From the cell containing the given text, extract its center point as [X, Y] coordinate. 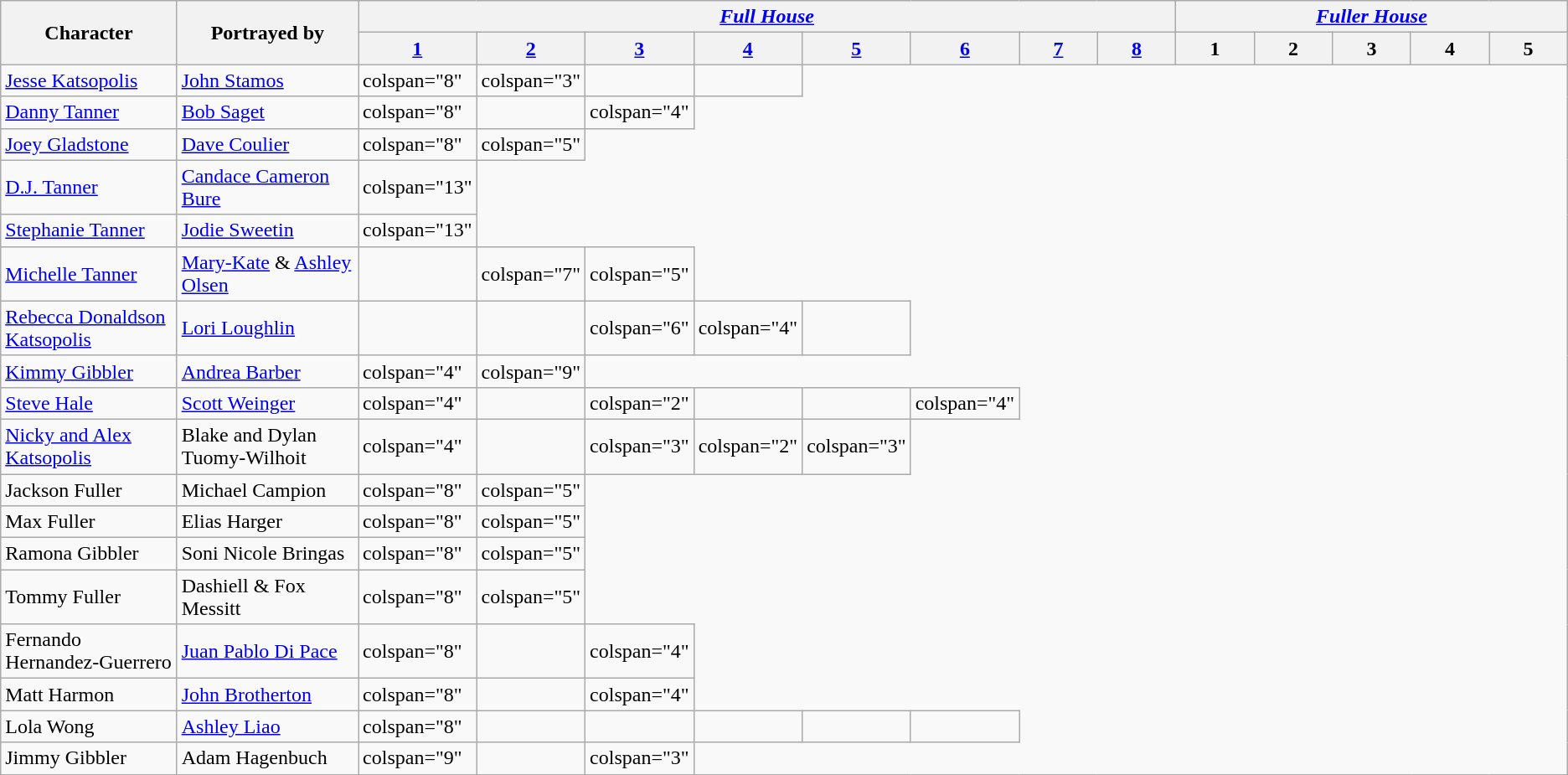
Steve Hale [89, 403]
Ashley Liao [267, 726]
Michael Campion [267, 490]
6 [965, 49]
Soni Nicole Bringas [267, 554]
colspan="7" [531, 273]
Jimmy Gibbler [89, 758]
Full House [767, 17]
Rebecca Donaldson Katsopolis [89, 328]
colspan="6" [640, 328]
Michelle Tanner [89, 273]
Dave Coulier [267, 144]
Max Fuller [89, 522]
Jackson Fuller [89, 490]
Jodie Sweetin [267, 230]
Lola Wong [89, 726]
Scott Weinger [267, 403]
Joey Gladstone [89, 144]
Dashiell & Fox Messitt [267, 597]
Fernando Hernandez-Guerrero [89, 652]
Adam Hagenbuch [267, 758]
Kimmy Gibbler [89, 371]
8 [1137, 49]
Candace Cameron Bure [267, 188]
Andrea Barber [267, 371]
John Stamos [267, 80]
Ramona Gibbler [89, 554]
D.J. Tanner [89, 188]
Juan Pablo Di Pace [267, 652]
Bob Saget [267, 112]
Lori Loughlin [267, 328]
Jesse Katsopolis [89, 80]
Nicky and Alex Katsopolis [89, 446]
Tommy Fuller [89, 597]
Fuller House [1372, 17]
Elias Harger [267, 522]
Matt Harmon [89, 695]
7 [1059, 49]
Portrayed by [267, 33]
Mary-Kate & Ashley Olsen [267, 273]
John Brotherton [267, 695]
Danny Tanner [89, 112]
Stephanie Tanner [89, 230]
Blake and Dylan Tuomy-Wilhoit [267, 446]
Character [89, 33]
